Find where the given text appears and provide that cell's center as (X, Y) coordinate. 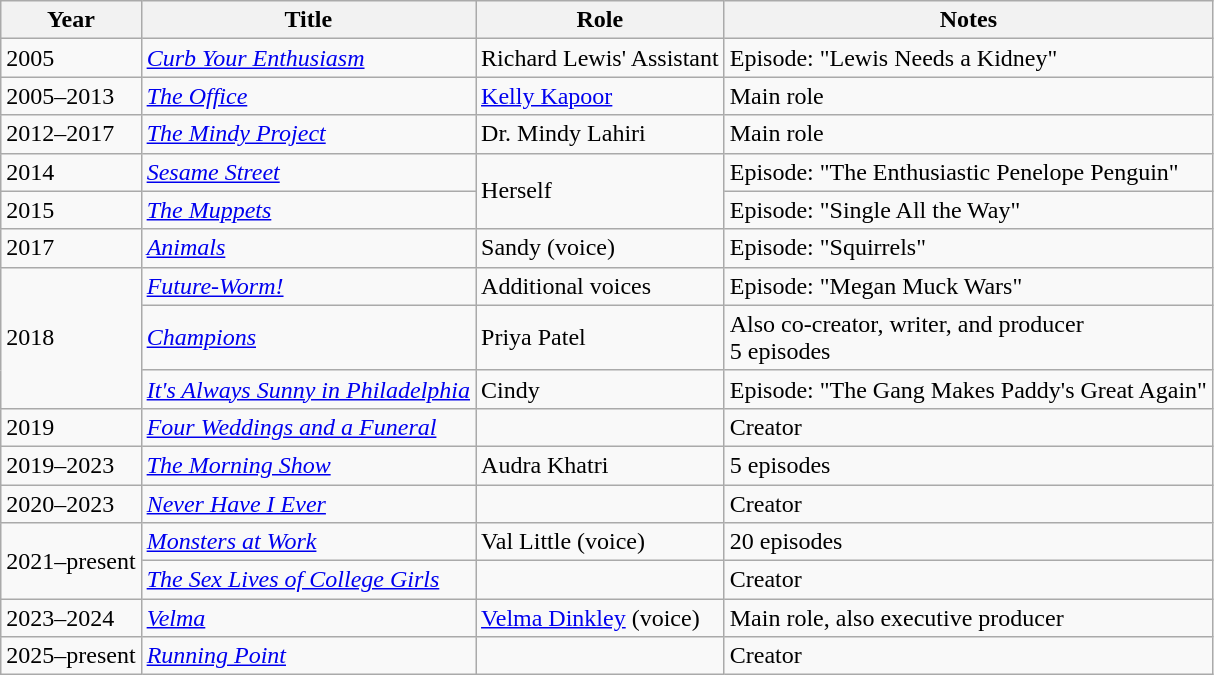
2005 (71, 58)
2020–2023 (71, 503)
Episode: "The Gang Makes Paddy's Great Again" (968, 389)
2012–2017 (71, 134)
Episode: "Megan Muck Wars" (968, 286)
Cindy (600, 389)
2005–2013 (71, 96)
Priya Patel (600, 338)
Also co-creator, writer, and producer5 episodes (968, 338)
Audra Khatri (600, 465)
Year (71, 20)
Monsters at Work (308, 542)
Richard Lewis' Assistant (600, 58)
2019 (71, 427)
20 episodes (968, 542)
The Sex Lives of College Girls (308, 580)
Episode: "Squirrels" (968, 248)
Additional voices (600, 286)
5 episodes (968, 465)
Title (308, 20)
It's Always Sunny in Philadelphia (308, 389)
2014 (71, 172)
2023–2024 (71, 618)
Dr. Mindy Lahiri (600, 134)
The Morning Show (308, 465)
2025–present (71, 656)
Main role, also executive producer (968, 618)
The Mindy Project (308, 134)
2015 (71, 210)
Sandy (voice) (600, 248)
Notes (968, 20)
Running Point (308, 656)
2017 (71, 248)
Animals (308, 248)
Four Weddings and a Funeral (308, 427)
2018 (71, 338)
Champions (308, 338)
The Muppets (308, 210)
The Office (308, 96)
Curb Your Enthusiasm (308, 58)
Val Little (voice) (600, 542)
Episode: "Single All the Way" (968, 210)
Future-Worm! (308, 286)
Episode: "Lewis Needs a Kidney" (968, 58)
Role (600, 20)
Sesame Street (308, 172)
Never Have I Ever (308, 503)
2021–present (71, 561)
Episode: "The Enthusiastic Penelope Penguin" (968, 172)
2019–2023 (71, 465)
Velma (308, 618)
Herself (600, 191)
Velma Dinkley (voice) (600, 618)
Kelly Kapoor (600, 96)
